From the cell containing the given text, extract its center point as (X, Y) coordinate. 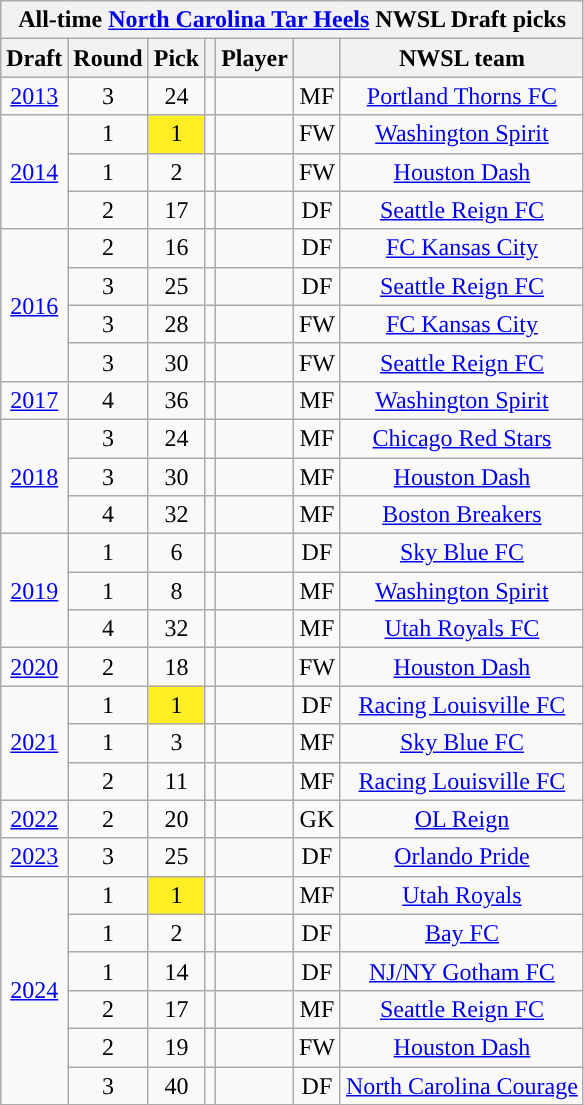
40 (176, 1085)
2021 (34, 743)
Pick (176, 58)
6 (176, 553)
19 (176, 1047)
NWSL team (462, 58)
OL Reign (462, 819)
2019 (34, 591)
Round (108, 58)
All-time North Carolina Tar Heels NWSL Draft picks (292, 20)
2014 (34, 172)
28 (176, 324)
16 (176, 248)
20 (176, 819)
Draft (34, 58)
2016 (34, 305)
14 (176, 971)
GK (316, 819)
2022 (34, 819)
2024 (34, 990)
Orlando Pride (462, 857)
Chicago Red Stars (462, 438)
Portland Thorns FC (462, 96)
North Carolina Courage (462, 1085)
Player (255, 58)
11 (176, 781)
2017 (34, 400)
36 (176, 400)
Bay FC (462, 933)
2018 (34, 476)
8 (176, 591)
2020 (34, 667)
NJ/NY Gotham FC (462, 971)
Utah Royals FC (462, 629)
2013 (34, 96)
2023 (34, 857)
Boston Breakers (462, 515)
Utah Royals (462, 895)
18 (176, 667)
